Identify which cell holds the provided text, then report its [x, y] central coordinate. 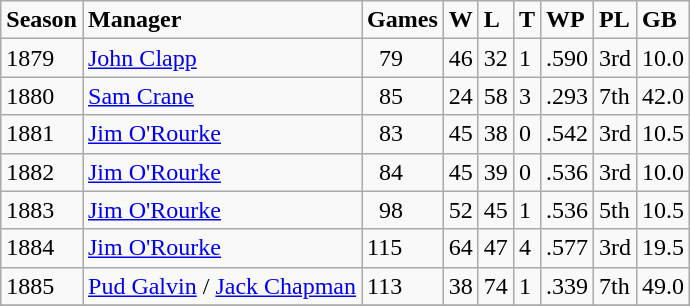
1885 [42, 286]
5th [616, 210]
74 [496, 286]
1881 [42, 134]
64 [460, 248]
19.5 [664, 248]
39 [496, 172]
52 [460, 210]
1883 [42, 210]
Season [42, 20]
L [496, 20]
Manager [222, 20]
47 [496, 248]
113 [403, 286]
John Clapp [222, 58]
32 [496, 58]
WP [566, 20]
.339 [566, 286]
1879 [42, 58]
T [526, 20]
1880 [42, 96]
98 [403, 210]
58 [496, 96]
1884 [42, 248]
.293 [566, 96]
1882 [42, 172]
Games [403, 20]
115 [403, 248]
GB [664, 20]
49.0 [664, 286]
42.0 [664, 96]
Pud Galvin / Jack Chapman [222, 286]
.542 [566, 134]
3 [526, 96]
84 [403, 172]
W [460, 20]
Sam Crane [222, 96]
79 [403, 58]
24 [460, 96]
.577 [566, 248]
85 [403, 96]
.590 [566, 58]
46 [460, 58]
PL [616, 20]
4 [526, 248]
83 [403, 134]
